Find where the given text appears and provide that cell's center as (X, Y) coordinate. 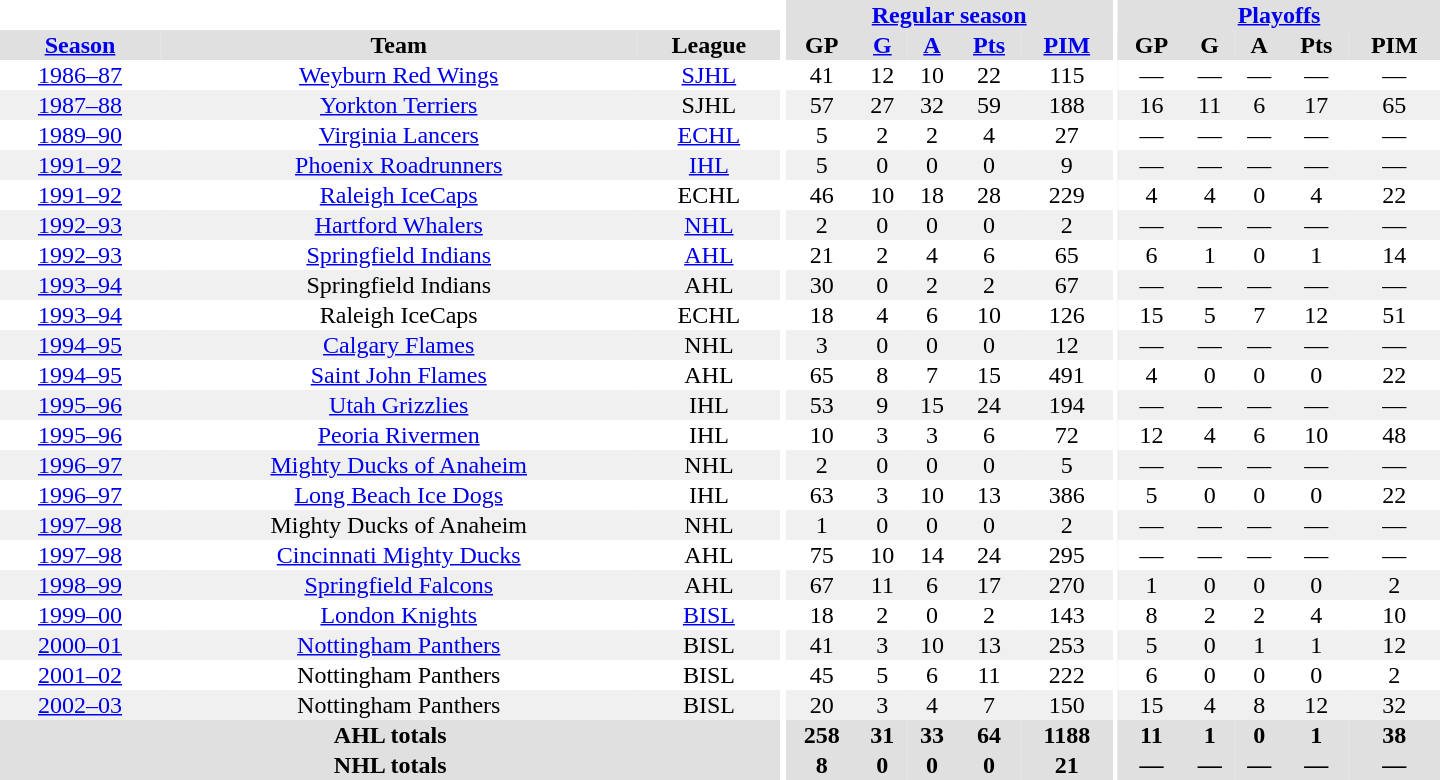
1986–87 (80, 75)
53 (822, 405)
Yorkton Terriers (398, 105)
Peoria Rivermen (398, 435)
253 (1066, 645)
Weyburn Red Wings (398, 75)
38 (1394, 735)
League (708, 45)
NHL totals (390, 765)
Springfield Falcons (398, 585)
1188 (1066, 735)
Playoffs (1279, 15)
Phoenix Roadrunners (398, 165)
2002–03 (80, 705)
London Knights (398, 615)
59 (989, 105)
Hartford Whalers (398, 225)
258 (822, 735)
Long Beach Ice Dogs (398, 495)
46 (822, 195)
28 (989, 195)
33 (932, 735)
150 (1066, 705)
1989–90 (80, 135)
Calgary Flames (398, 345)
194 (1066, 405)
1987–88 (80, 105)
45 (822, 675)
1998–99 (80, 585)
2001–02 (80, 675)
115 (1066, 75)
2000–01 (80, 645)
295 (1066, 555)
Utah Grizzlies (398, 405)
491 (1066, 375)
126 (1066, 315)
72 (1066, 435)
63 (822, 495)
AHL totals (390, 735)
57 (822, 105)
222 (1066, 675)
270 (1066, 585)
64 (989, 735)
386 (1066, 495)
31 (883, 735)
188 (1066, 105)
229 (1066, 195)
143 (1066, 615)
75 (822, 555)
48 (1394, 435)
Virginia Lancers (398, 135)
51 (1394, 315)
Regular season (950, 15)
16 (1152, 105)
1999–00 (80, 615)
Cincinnati Mighty Ducks (398, 555)
Saint John Flames (398, 375)
Team (398, 45)
30 (822, 285)
20 (822, 705)
Season (80, 45)
